Return [X, Y] of the center of cell containing provided text 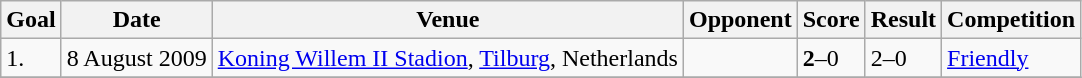
Date [136, 20]
Venue [448, 20]
Competition [1012, 20]
8 August 2009 [136, 58]
Result [903, 20]
Goal [31, 20]
Koning Willem II Stadion, Tilburg, Netherlands [448, 58]
1. [31, 58]
Opponent [740, 20]
Friendly [1012, 58]
Score [831, 20]
